Detect which cell encompasses the target text, then output its [x, y] center coordinate. 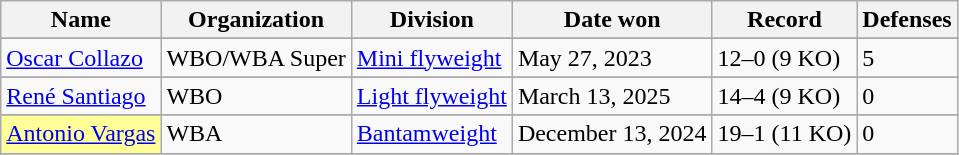
Date won [612, 20]
14–4 (9 KO) [784, 96]
Record [784, 20]
Organization [256, 20]
March 13, 2025 [612, 96]
Defenses [907, 20]
Antonio Vargas [81, 134]
May 27, 2023 [612, 58]
Bantamweight [432, 134]
19–1 (11 KO) [784, 134]
Division [432, 20]
WBA [256, 134]
December 13, 2024 [612, 134]
12–0 (9 KO) [784, 58]
René Santiago [81, 96]
WBO [256, 96]
Mini flyweight [432, 58]
Oscar Collazo [81, 58]
5 [907, 58]
Name [81, 20]
WBO/WBA Super [256, 58]
Light flyweight [432, 96]
